Return the [x, y] coordinate for the center point of the cell that contains the specified text.  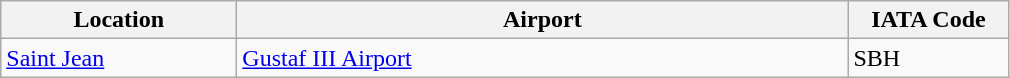
SBH [928, 58]
Gustaf III Airport [542, 58]
Saint Jean [119, 58]
Airport [542, 20]
Location [119, 20]
IATA Code [928, 20]
